Identify which cell holds the provided text, then report its [X, Y] central coordinate. 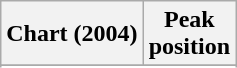
Chart (2004) [72, 34]
Peakposition [189, 34]
